For the text-containing cell, return its midpoint in [X, Y] coordinate format. 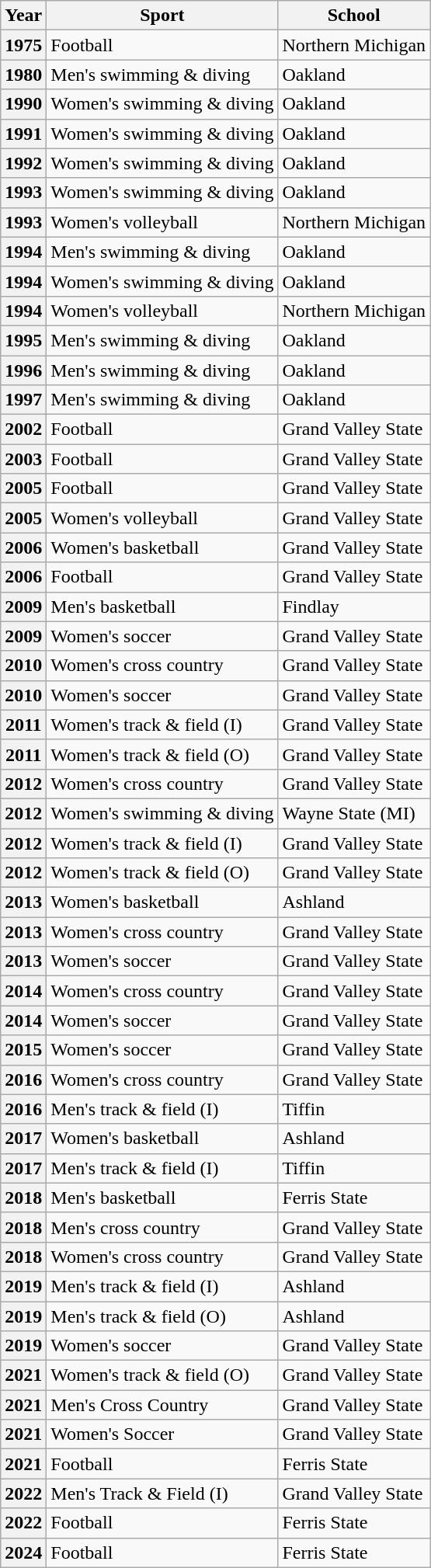
2015 [23, 1050]
2003 [23, 459]
Wayne State (MI) [354, 813]
Year [23, 16]
1997 [23, 400]
Men's cross country [162, 1227]
1995 [23, 340]
School [354, 16]
1996 [23, 370]
1991 [23, 134]
Men's track & field (O) [162, 1316]
Women's Soccer [162, 1434]
1975 [23, 45]
2024 [23, 1552]
1990 [23, 104]
1980 [23, 75]
Findlay [354, 607]
Men's Cross Country [162, 1405]
Men's Track & Field (I) [162, 1493]
1992 [23, 163]
Sport [162, 16]
2002 [23, 429]
